Scan for the cell matching the given text and deliver its [X, Y] coordinate at center. 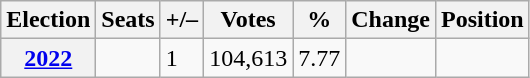
2022 [48, 58]
Change [391, 20]
Seats [128, 20]
% [320, 20]
1 [182, 58]
Votes [248, 20]
+/– [182, 20]
104,613 [248, 58]
7.77 [320, 58]
Election [48, 20]
Position [482, 20]
